Pinpoint the cell where the given text exists, returning its [X, Y] midpoint coordinate. 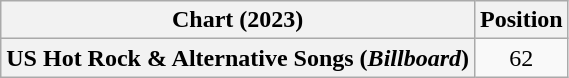
Position [521, 20]
Chart (2023) [238, 20]
62 [521, 58]
US Hot Rock & Alternative Songs (Billboard) [238, 58]
